Capture the cell that displays the provided text and extract its [x, y] central coordinate. 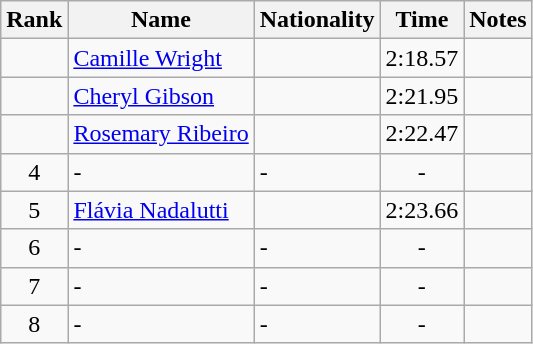
Rosemary Ribeiro [161, 134]
2:22.47 [422, 134]
Camille Wright [161, 58]
5 [34, 210]
2:18.57 [422, 58]
6 [34, 248]
Name [161, 20]
7 [34, 286]
Flávia Nadalutti [161, 210]
2:23.66 [422, 210]
Notes [498, 20]
2:21.95 [422, 96]
4 [34, 172]
Rank [34, 20]
8 [34, 324]
Time [422, 20]
Cheryl Gibson [161, 96]
Nationality [317, 20]
